Return the [X, Y] coordinate for the center point of the cell that contains the specified text.  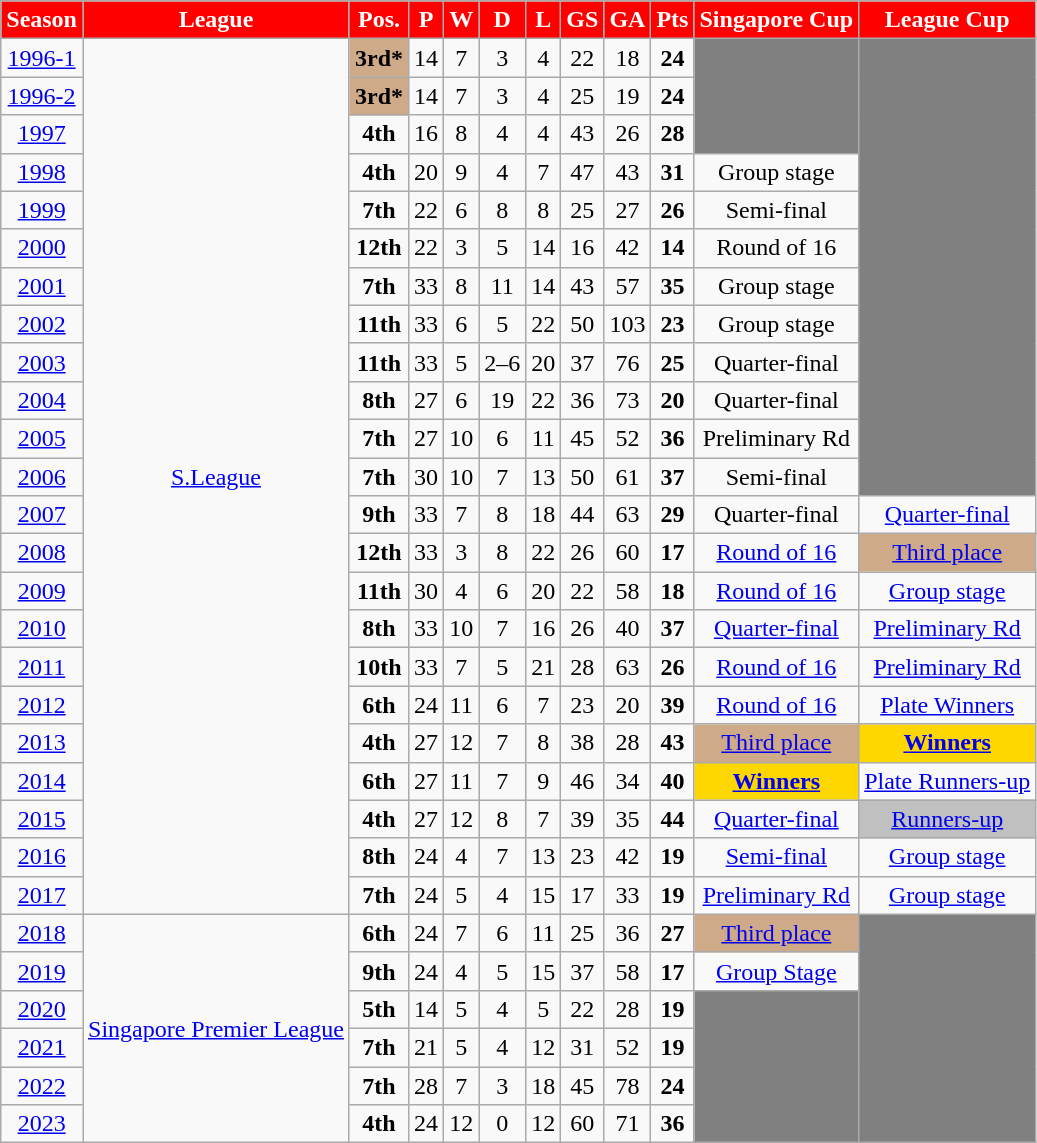
2019 [42, 971]
2006 [42, 477]
1996-2 [42, 96]
0 [502, 1124]
57 [628, 286]
Runners-up [948, 819]
Season [42, 20]
Group Stage [776, 971]
2008 [42, 553]
34 [628, 781]
2017 [42, 895]
2003 [42, 362]
2–6 [502, 362]
2010 [42, 629]
D [502, 20]
League Cup [948, 20]
S.League [216, 476]
2022 [42, 1085]
2021 [42, 1047]
103 [628, 324]
73 [628, 400]
Pts [672, 20]
2011 [42, 667]
2001 [42, 286]
2016 [42, 857]
2002 [42, 324]
P [426, 20]
2014 [42, 781]
46 [582, 781]
47 [582, 172]
71 [628, 1124]
Plate Runners-up [948, 781]
League [216, 20]
2007 [42, 515]
2020 [42, 1009]
1998 [42, 172]
2015 [42, 819]
2018 [42, 933]
61 [628, 477]
Pos. [378, 20]
2013 [42, 743]
29 [672, 515]
Singapore Cup [776, 20]
W [462, 20]
Singapore Premier League [216, 1028]
38 [582, 743]
Plate Winners [948, 705]
2009 [42, 591]
78 [628, 1085]
2000 [42, 248]
2023 [42, 1124]
76 [628, 362]
GA [628, 20]
5th [378, 1009]
1999 [42, 210]
2004 [42, 400]
1996-1 [42, 58]
GS [582, 20]
2012 [42, 705]
10th [378, 667]
2005 [42, 438]
L [544, 20]
1997 [42, 134]
